Pinpoint the cell where the given text exists, returning its [x, y] midpoint coordinate. 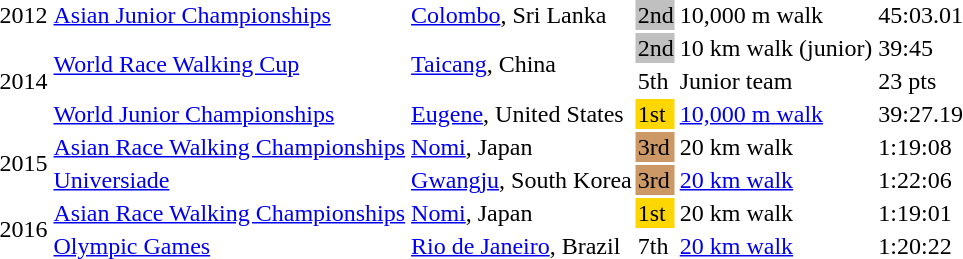
Taicang, China [522, 64]
Gwangju, South Korea [522, 180]
Asian Junior Championships [230, 15]
Colombo, Sri Lanka [522, 15]
Universiade [230, 180]
Junior team [776, 81]
World Junior Championships [230, 114]
Eugene, United States [522, 114]
5th [656, 81]
10 km walk (junior) [776, 48]
World Race Walking Cup [230, 64]
